Pinpoint the cell where the given text exists, returning its [x, y] midpoint coordinate. 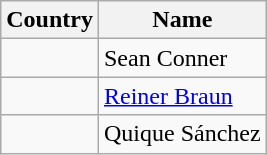
Quique Sánchez [182, 134]
Sean Conner [182, 58]
Country [50, 20]
Name [182, 20]
Reiner Braun [182, 96]
